Scan for the cell matching the given text and deliver its [x, y] coordinate at center. 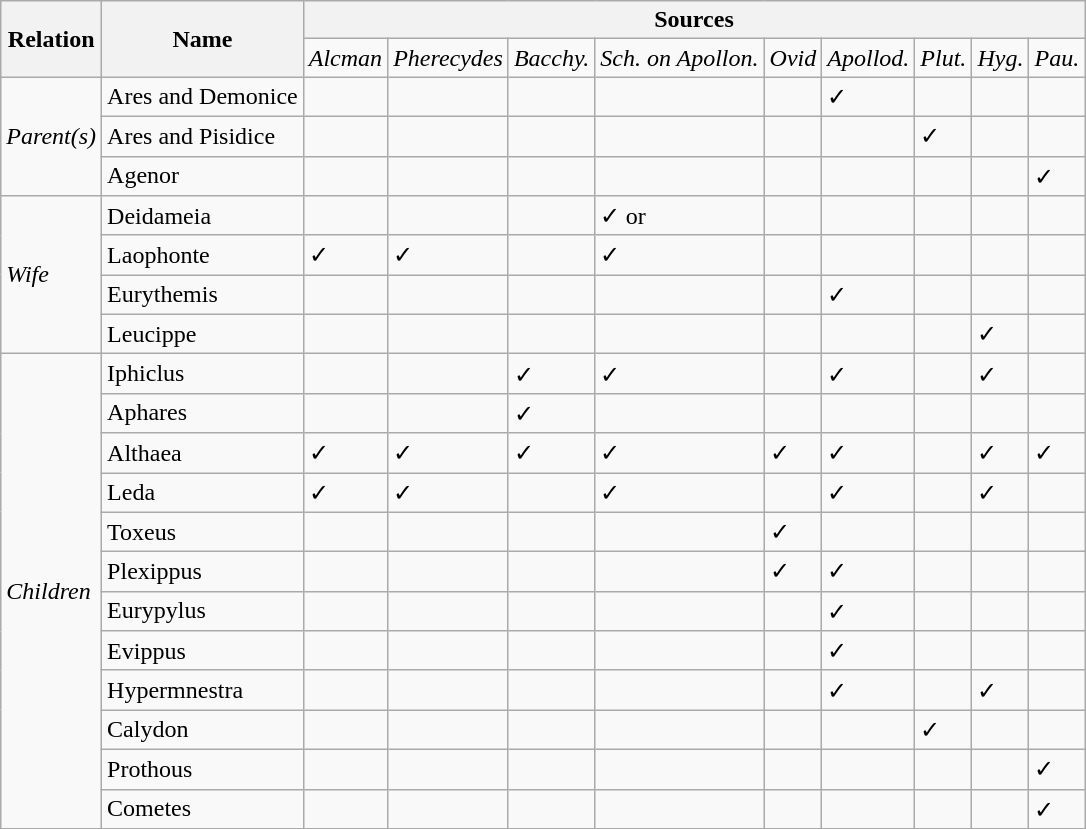
Aphares [203, 413]
Prothous [203, 769]
Wife [52, 275]
Eurypylus [203, 611]
Eurythemis [203, 295]
Ares and Demonice [203, 97]
Alcman [345, 58]
Cometes [203, 809]
Hyg. [1000, 58]
Parent(s) [52, 136]
Calydon [203, 730]
Apollod. [868, 58]
Children [52, 592]
Pau. [1057, 58]
Toxeus [203, 532]
Hypermnestra [203, 690]
Leda [203, 492]
Relation [52, 39]
Althaea [203, 453]
Iphiclus [203, 374]
Plut. [944, 58]
Ares and Pisidice [203, 136]
Ovid [793, 58]
Deidameia [203, 216]
Pherecydes [448, 58]
Sources [694, 20]
Agenor [203, 176]
Evippus [203, 651]
Plexippus [203, 572]
✓ or [680, 216]
Name [203, 39]
Leucippe [203, 334]
Bacchy. [551, 58]
Sch. on Apollon. [680, 58]
Laophonte [203, 255]
